Locate the cell with the specified text and output its (x, y) center coordinate. 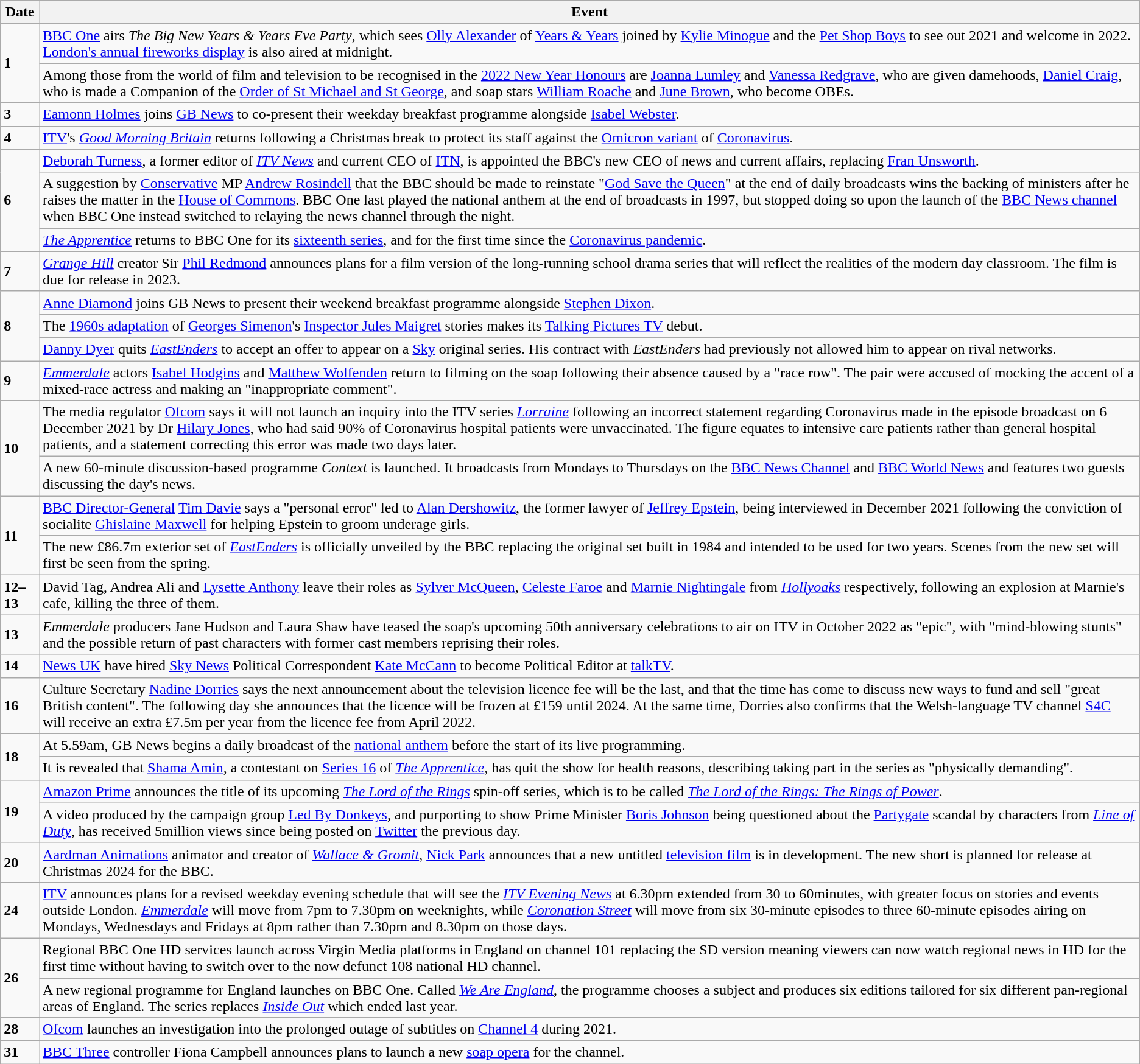
Date (20, 12)
14 (20, 666)
4 (20, 138)
Ofcom launches an investigation into the prolonged outage of subtitles on Channel 4 during 2021. (589, 1029)
News UK have hired Sky News Political Correspondent Kate McCann to become Political Editor at talkTV. (589, 666)
11 (20, 536)
6 (20, 200)
Event (589, 12)
13 (20, 634)
At 5.59am, GB News begins a daily broadcast of the national anthem before the start of its live programming. (589, 745)
BBC Three controller Fiona Campbell announces plans to launch a new soap opera for the channel. (589, 1052)
9 (20, 380)
31 (20, 1052)
ITV's Good Morning Britain returns following a Christmas break to protect its staff against the Omicron variant of Coronavirus. (589, 138)
The Apprentice returns to BBC One for its sixteenth series, and for the first time since the Coronavirus pandemic. (589, 240)
16 (20, 705)
8 (20, 326)
3 (20, 114)
26 (20, 978)
The 1960s adaptation of Georges Simenon's Inspector Jules Maigret stories makes its Talking Pictures TV debut. (589, 326)
20 (20, 862)
19 (20, 811)
Anne Diamond joins GB News to present their weekend breakfast programme alongside Stephen Dixon. (589, 303)
24 (20, 910)
28 (20, 1029)
7 (20, 271)
18 (20, 757)
Eamonn Holmes joins GB News to co-present their weekday breakfast programme alongside Isabel Webster. (589, 114)
1 (20, 63)
12–13 (20, 595)
10 (20, 448)
